For the text-containing cell, return its midpoint in (X, Y) coordinate format. 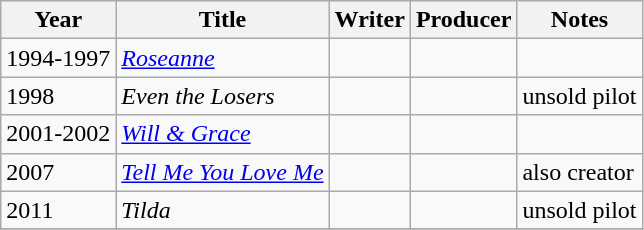
Tilda (222, 210)
Year (58, 20)
1998 (58, 96)
2011 (58, 210)
Title (222, 20)
Will & Grace (222, 134)
Producer (464, 20)
Writer (370, 20)
Roseanne (222, 58)
Even the Losers (222, 96)
2007 (58, 172)
1994-1997 (58, 58)
2001-2002 (58, 134)
also creator (580, 172)
Notes (580, 20)
Tell Me You Love Me (222, 172)
